Provide the [x, y] coordinate of the cell's center where the given text is located.  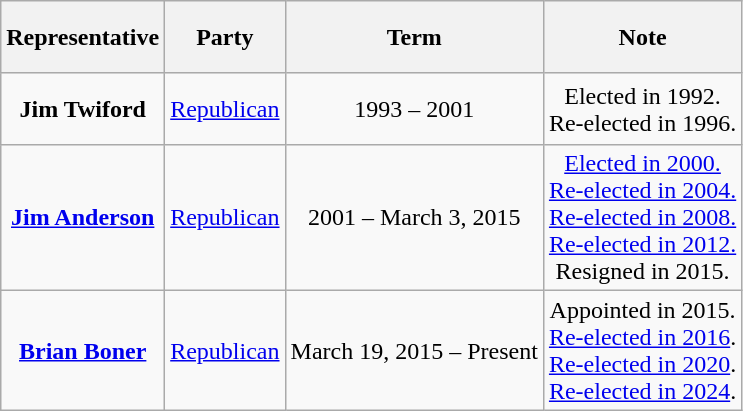
Party [225, 37]
Jim Anderson [83, 218]
Elected in 1992.Re-elected in 1996. [642, 109]
2001 – March 3, 2015 [414, 218]
1993 – 2001 [414, 109]
Note [642, 37]
Brian Boner [83, 350]
Representative [83, 37]
Jim Twiford [83, 109]
Term [414, 37]
Appointed in 2015.Re-elected in 2016.Re-elected in 2020.Re-elected in 2024. [642, 350]
Elected in 2000.Re-elected in 2004.Re-elected in 2008.Re-elected in 2012.Resigned in 2015. [642, 218]
March 19, 2015 – Present [414, 350]
